Extract the (x, y) coordinate from the center of the cell holding the provided text.  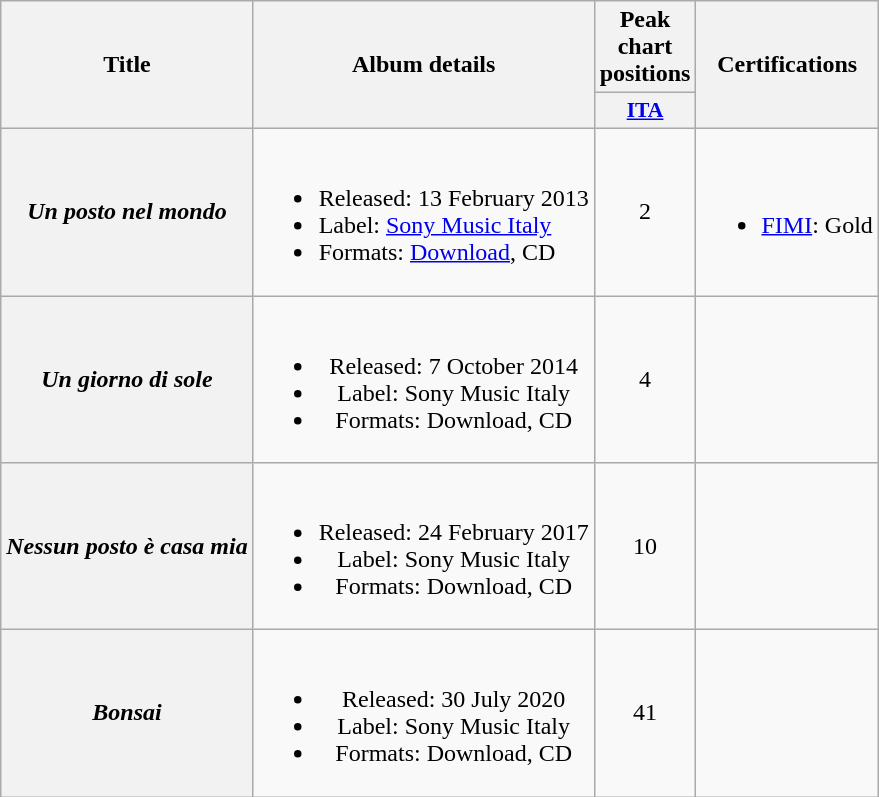
10 (645, 546)
Peak chart positions (645, 47)
Released: 24 February 2017Label: Sony Music ItalyFormats: Download, CD (424, 546)
Un giorno di sole (127, 380)
Released: 13 February 2013Label: Sony Music ItalyFormats: Download, CD (424, 212)
Released: 30 July 2020Label: Sony Music ItalyFormats: Download, CD (424, 714)
Title (127, 65)
Album details (424, 65)
FIMI: Gold (787, 212)
4 (645, 380)
ITA (645, 111)
2 (645, 212)
Un posto nel mondo (127, 212)
Released: 7 October 2014Label: Sony Music ItalyFormats: Download, CD (424, 380)
41 (645, 714)
Bonsai (127, 714)
Certifications (787, 65)
Nessun posto è casa mia (127, 546)
